Output the (x, y) coordinate of the center of the cell containing the given text.  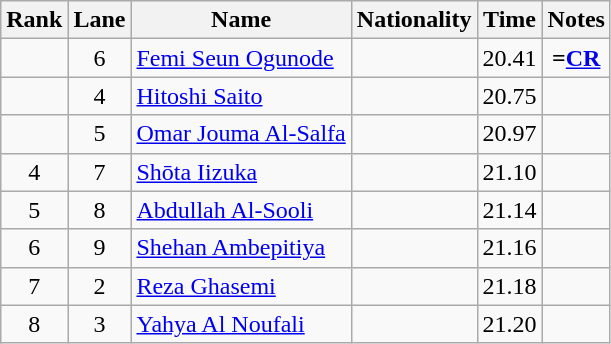
Shōta Iizuka (241, 172)
21.18 (510, 286)
21.10 (510, 172)
20.97 (510, 134)
Notes (576, 20)
Rank (34, 20)
21.20 (510, 324)
9 (100, 248)
21.16 (510, 248)
Name (241, 20)
Lane (100, 20)
3 (100, 324)
Shehan Ambepitiya (241, 248)
2 (100, 286)
Femi Seun Ogunode (241, 58)
20.75 (510, 96)
Omar Jouma Al-Salfa (241, 134)
20.41 (510, 58)
Nationality (414, 20)
Hitoshi Saito (241, 96)
21.14 (510, 210)
Abdullah Al-Sooli (241, 210)
Time (510, 20)
=CR (576, 58)
Reza Ghasemi (241, 286)
Yahya Al Noufali (241, 324)
